Pinpoint the cell where the given text exists, returning its [x, y] midpoint coordinate. 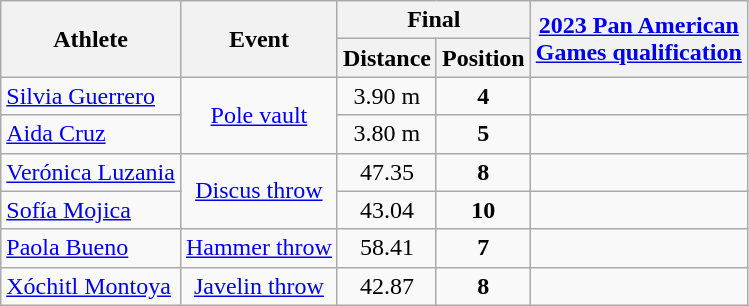
3.80 m [386, 134]
Silvia Guerrero [91, 96]
Paola Bueno [91, 248]
Verónica Luzania [91, 172]
Event [258, 39]
42.87 [386, 286]
4 [483, 96]
Sofía Mojica [91, 210]
Pole vault [258, 115]
58.41 [386, 248]
Xóchitl Montoya [91, 286]
Javelin throw [258, 286]
Hammer throw [258, 248]
7 [483, 248]
Aida Cruz [91, 134]
3.90 m [386, 96]
Final [434, 20]
Distance [386, 58]
2023 Pan American Games qualification [638, 39]
43.04 [386, 210]
47.35 [386, 172]
10 [483, 210]
Position [483, 58]
5 [483, 134]
Athlete [91, 39]
Discus throw [258, 191]
